Return (X, Y) of the center of cell containing provided text 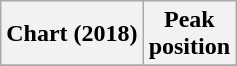
Peak position (189, 34)
Chart (2018) (72, 34)
